Capture the cell that displays the provided text and extract its [X, Y] central coordinate. 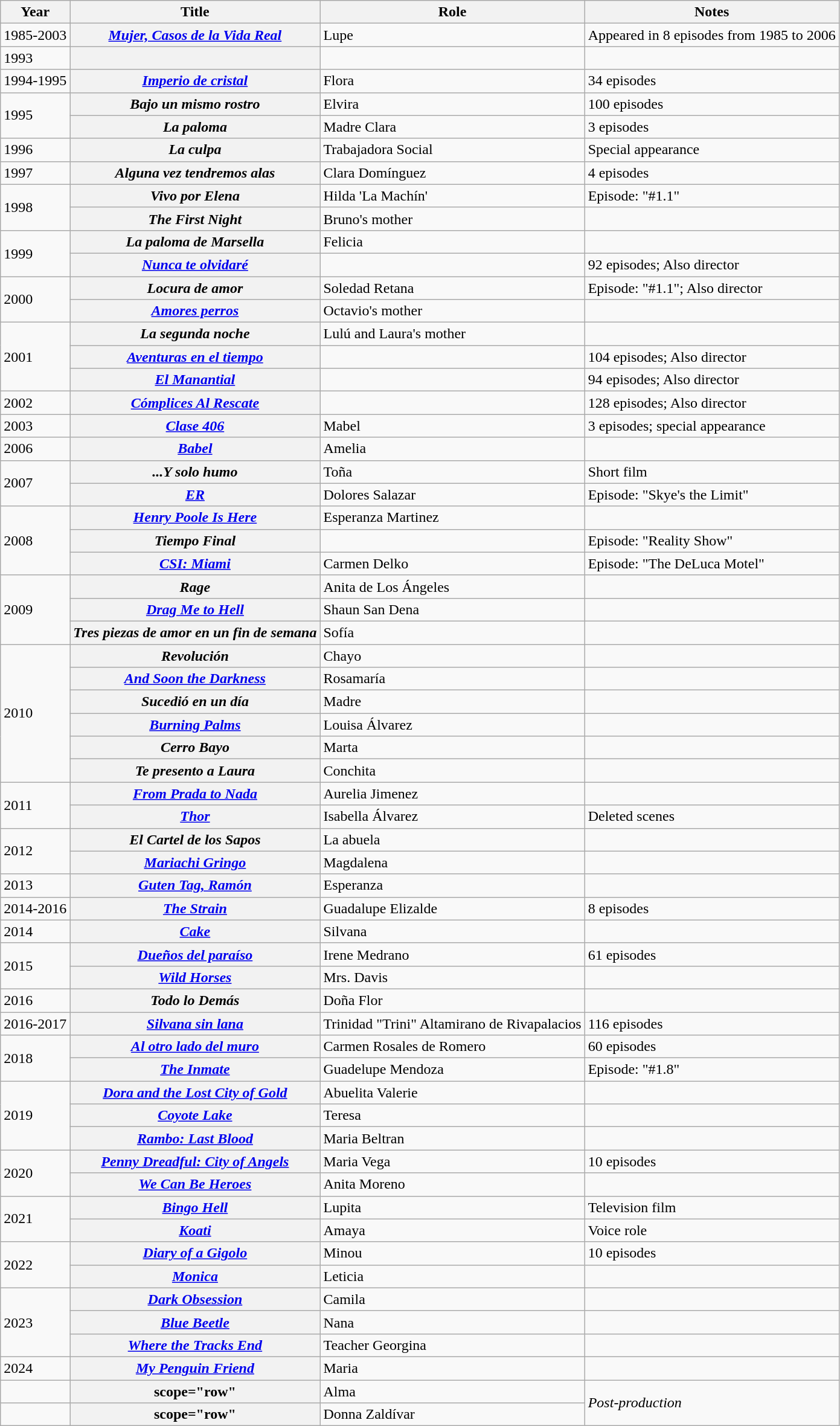
Rage [195, 586]
Sofía [452, 632]
Louisa Álvarez [452, 725]
2006 [35, 449]
Amaya [452, 1230]
Dark Obsession [195, 1299]
Esperanza Martinez [452, 518]
Minou [452, 1253]
2021 [35, 1219]
Appeared in 8 episodes from 1985 to 2006 [711, 35]
Te presento a Laura [195, 771]
2016-2017 [35, 1024]
Special appearance [711, 150]
Silvana [452, 931]
Felicia [452, 242]
Anita de Los Ángeles [452, 586]
2018 [35, 1058]
We Can Be Heroes [195, 1184]
La segunda noche [195, 334]
3 episodes [711, 127]
Dueños del paraíso [195, 954]
Coyote Lake [195, 1116]
2024 [35, 1368]
Leticia [452, 1276]
Maria Vega [452, 1161]
1993 [35, 58]
Vivo por Elena [195, 196]
Clara Domínguez [452, 173]
Notes [711, 12]
1997 [35, 173]
2002 [35, 403]
94 episodes; Also director [711, 380]
Drag Me to Hell [195, 609]
Rambo: Last Blood [195, 1139]
Trinidad "Trini" Altamirano de Rivapalacios [452, 1024]
Revolución [195, 655]
2022 [35, 1265]
Teacher Georgina [452, 1345]
Bingo Hell [195, 1207]
Maria [452, 1368]
Thor [195, 817]
60 episodes [711, 1047]
2008 [35, 541]
Anita Moreno [452, 1184]
Year [35, 12]
2020 [35, 1173]
Shaun San Dena [452, 609]
Episode: "#1.1"; Also director [711, 288]
Hilda 'La Machín' [452, 196]
Koati [195, 1230]
Episode: "Reality Show" [711, 541]
Carmen Rosales de Romero [452, 1047]
The First Night [195, 219]
La paloma de Marsella [195, 242]
Madre [452, 702]
Flora [452, 81]
Nunca te olvidaré [195, 265]
Cake [195, 931]
3 episodes; special appearance [711, 426]
Mujer, Casos de la Vida Real [195, 35]
My Penguin Friend [195, 1368]
Locura de amor [195, 288]
The Strain [195, 908]
1999 [35, 253]
Henry Poole Is Here [195, 518]
Isabella Álvarez [452, 817]
Deleted scenes [711, 817]
2016 [35, 1000]
Elvira [452, 104]
1985-2003 [35, 35]
Teresa [452, 1116]
...Y solo humo [195, 472]
2001 [35, 357]
Dora and the Lost City of Gold [195, 1093]
92 episodes; Also director [711, 265]
Mariachi Gringo [195, 862]
El Cartel de los Sapos [195, 840]
Chayo [452, 655]
And Soon the Darkness [195, 679]
Donna Zaldívar [452, 1415]
2010 [35, 713]
Al otro lado del muro [195, 1047]
Role [452, 12]
Marta [452, 748]
2003 [35, 426]
128 episodes; Also director [711, 403]
The Inmate [195, 1070]
La paloma [195, 127]
2012 [35, 851]
2007 [35, 483]
Doña Flor [452, 1000]
Magdalena [452, 862]
Aurelia Jimenez [452, 794]
Silvana sin lana [195, 1024]
Babel [195, 449]
Bruno's mother [452, 219]
4 episodes [711, 173]
Cerro Bayo [195, 748]
Rosamaría [452, 679]
Octavio's mother [452, 311]
Episode: "#1.1" [711, 196]
Mrs. Davis [452, 977]
Conchita [452, 771]
8 episodes [711, 908]
Bajo un mismo rostro [195, 104]
Alguna vez tendremos alas [195, 173]
2013 [35, 885]
2009 [35, 609]
Esperanza [452, 885]
Lupe [452, 35]
2014-2016 [35, 908]
Blue Beetle [195, 1322]
Burning Palms [195, 725]
Monica [195, 1276]
La culpa [195, 150]
2023 [35, 1322]
El Manantial [195, 380]
Aventuras en el tiempo [195, 357]
104 episodes; Also director [711, 357]
1996 [35, 150]
Diary of a Gigolo [195, 1253]
Maria Beltran [452, 1139]
Title [195, 12]
2015 [35, 966]
ER [195, 495]
2011 [35, 805]
Sucedió en un día [195, 702]
Cómplices Al Rescate [195, 403]
Alma [452, 1391]
116 episodes [711, 1024]
From Prada to Nada [195, 794]
CSI: Miami [195, 564]
Short film [711, 472]
Guten Tag, Ramón [195, 885]
2019 [35, 1116]
Trabajadora Social [452, 150]
Lulú and Laura's mother [452, 334]
Todo lo Demás [195, 1000]
2000 [35, 300]
Guadalupe Elizalde [452, 908]
Episode: "Skye's the Limit" [711, 495]
Television film [711, 1207]
Amores perros [195, 311]
La abuela [452, 840]
Wild Horses [195, 977]
Lupita [452, 1207]
1995 [35, 115]
61 episodes [711, 954]
Episode: "#1.8" [711, 1070]
Madre Clara [452, 127]
Dolores Salazar [452, 495]
Where the Tracks End [195, 1345]
Camila [452, 1299]
Guadelupe Mendoza [452, 1070]
Soledad Retana [452, 288]
Tiempo Final [195, 541]
Irene Medrano [452, 954]
1998 [35, 207]
Carmen Delko [452, 564]
Tres piezas de amor en un fin de semana [195, 632]
2014 [35, 931]
Voice role [711, 1230]
1994-1995 [35, 81]
Abuelita Valerie [452, 1093]
100 episodes [711, 104]
34 episodes [711, 81]
Post-production [711, 1402]
Penny Dreadful: City of Angels [195, 1161]
Toña [452, 472]
Episode: "The DeLuca Motel" [711, 564]
Mabel [452, 426]
Imperio de cristal [195, 81]
Clase 406 [195, 426]
Nana [452, 1322]
Amelia [452, 449]
